Identify which cell holds the provided text, then report its (X, Y) central coordinate. 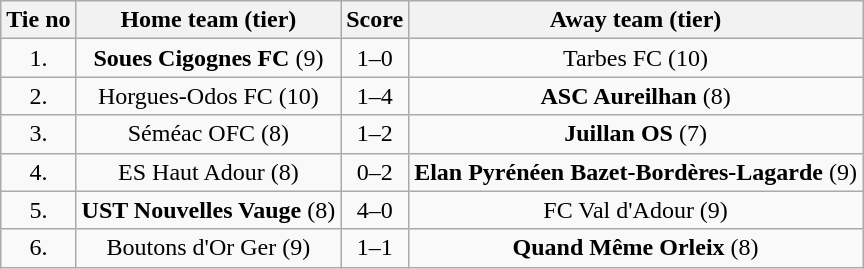
Juillan OS (7) (636, 134)
2. (38, 96)
Elan Pyrénéen Bazet-Bordères-Lagarde (9) (636, 172)
1–2 (375, 134)
Soues Cigognes FC (9) (208, 58)
Tie no (38, 20)
ASC Aureilhan (8) (636, 96)
Boutons d'Or Ger (9) (208, 248)
3. (38, 134)
UST Nouvelles Vauge (8) (208, 210)
5. (38, 210)
Horgues-Odos FC (10) (208, 96)
1–1 (375, 248)
Away team (tier) (636, 20)
Tarbes FC (10) (636, 58)
0–2 (375, 172)
1–4 (375, 96)
Séméac OFC (8) (208, 134)
Quand Même Orleix (8) (636, 248)
1. (38, 58)
FC Val d'Adour (9) (636, 210)
Home team (tier) (208, 20)
4. (38, 172)
Score (375, 20)
4–0 (375, 210)
6. (38, 248)
1–0 (375, 58)
ES Haut Adour (8) (208, 172)
